From the cell containing the given text, extract its center point as [X, Y] coordinate. 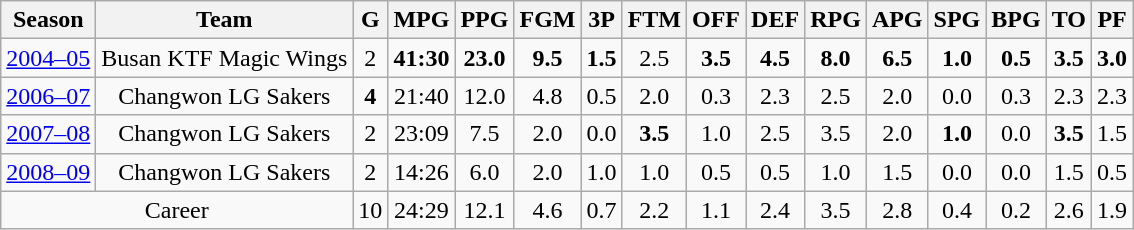
24:29 [422, 210]
0.2 [1016, 210]
TO [1068, 20]
3.0 [1112, 58]
DEF [776, 20]
Busan KTF Magic Wings [224, 58]
23.0 [484, 58]
14:26 [422, 172]
2.2 [654, 210]
23:09 [422, 134]
3P [602, 20]
PPG [484, 20]
RPG [836, 20]
2006–07 [48, 96]
OFF [716, 20]
0.7 [602, 210]
2008–09 [48, 172]
1.9 [1112, 210]
10 [370, 210]
Career [177, 210]
8.0 [836, 58]
1.1 [716, 210]
2.6 [1068, 210]
4.5 [776, 58]
21:40 [422, 96]
MPG [422, 20]
FGM [548, 20]
4.6 [548, 210]
SPG [957, 20]
2.8 [897, 210]
APG [897, 20]
G [370, 20]
4 [370, 96]
2004–05 [48, 58]
BPG [1016, 20]
41:30 [422, 58]
6.5 [897, 58]
FTM [654, 20]
12.0 [484, 96]
12.1 [484, 210]
2.4 [776, 210]
9.5 [548, 58]
7.5 [484, 134]
6.0 [484, 172]
PF [1112, 20]
2007–08 [48, 134]
0.4 [957, 210]
Team [224, 20]
4.8 [548, 96]
Season [48, 20]
